Search for the cell housing the specified text and yield its (X, Y) center coordinate. 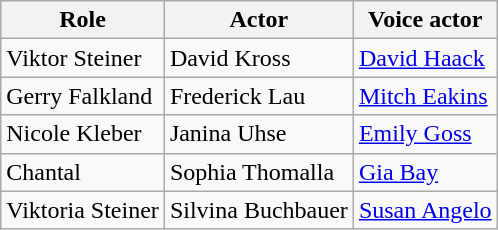
Gia Bay (425, 172)
Viktoria Steiner (83, 210)
Frederick Lau (258, 96)
Voice actor (425, 20)
Gerry Falkland (83, 96)
Silvina Buchbauer (258, 210)
Mitch Eakins (425, 96)
Sophia Thomalla (258, 172)
Susan Angelo (425, 210)
Nicole Kleber (83, 134)
Janina Uhse (258, 134)
Actor (258, 20)
David Kross (258, 58)
Role (83, 20)
Emily Goss (425, 134)
Chantal (83, 172)
David Haack (425, 58)
Viktor Steiner (83, 58)
